Detect which cell encompasses the target text, then output its [X, Y] center coordinate. 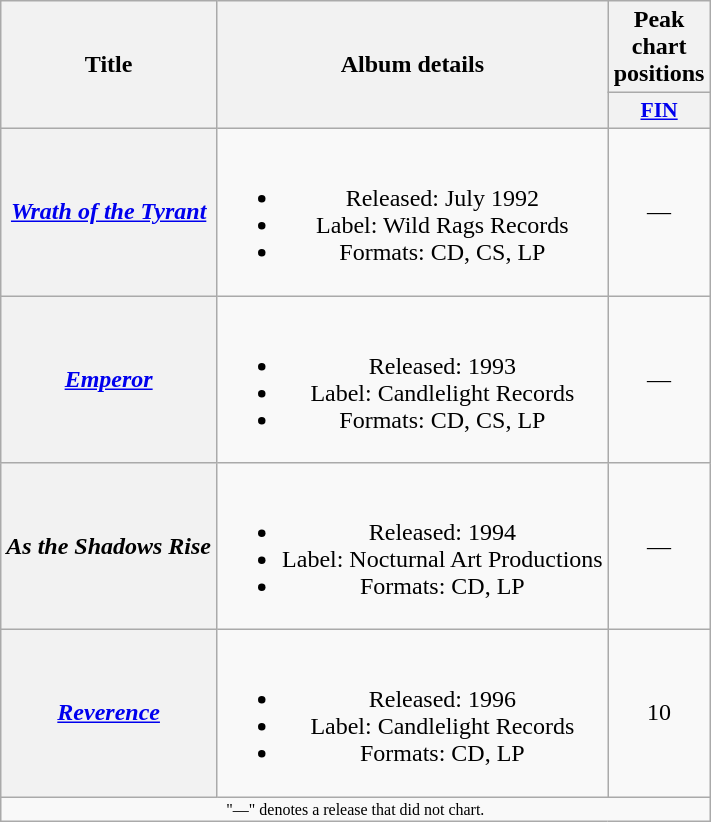
"—" denotes a release that did not chart. [356, 809]
FIN [659, 111]
Released: July 1992Label: Wild Rags RecordsFormats: CD, CS, LP [413, 212]
Released: 1994Label: Nocturnal Art ProductionsFormats: CD, LP [413, 546]
Album details [413, 65]
As the Shadows Rise [109, 546]
Wrath of the Tyrant [109, 212]
10 [659, 714]
Released: 1993Label: Candlelight RecordsFormats: CD, CS, LP [413, 380]
Emperor [109, 380]
Reverence [109, 714]
Released: 1996Label: Candlelight RecordsFormats: CD, LP [413, 714]
Peak chart positions [659, 47]
Title [109, 65]
